Find where the given text appears and provide that cell's center as [x, y] coordinate. 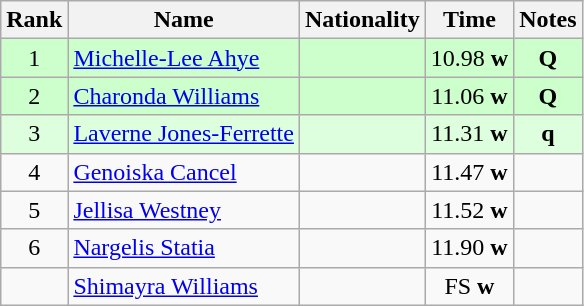
11.06 w [469, 96]
11.47 w [469, 172]
Rank [34, 20]
10.98 w [469, 58]
Notes [548, 20]
11.90 w [469, 248]
Jellisa Westney [184, 210]
Laverne Jones-Ferrette [184, 134]
Nationality [362, 20]
1 [34, 58]
4 [34, 172]
6 [34, 248]
Time [469, 20]
Name [184, 20]
Shimayra Williams [184, 286]
Michelle-Lee Ahye [184, 58]
11.52 w [469, 210]
q [548, 134]
Nargelis Statia [184, 248]
2 [34, 96]
FS w [469, 286]
11.31 w [469, 134]
5 [34, 210]
Genoiska Cancel [184, 172]
3 [34, 134]
Charonda Williams [184, 96]
